For the text-containing cell, return its midpoint in (x, y) coordinate format. 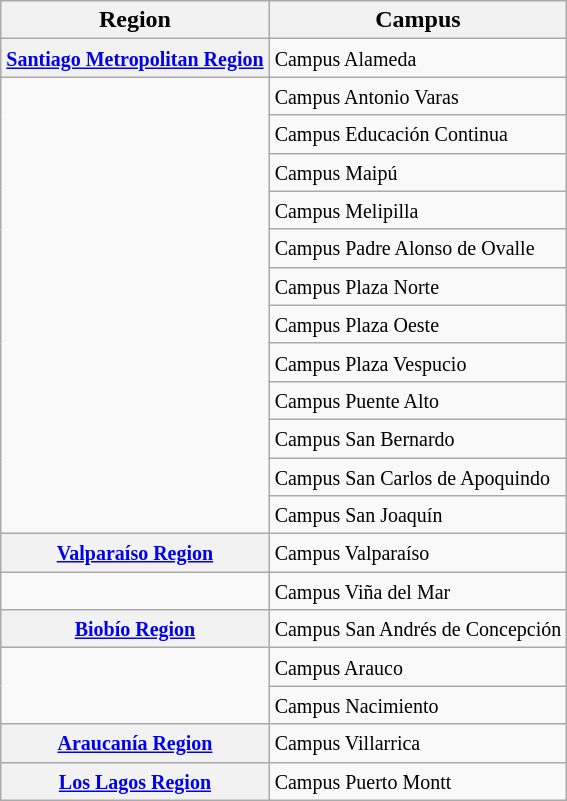
Campus Plaza Vespucio (418, 362)
Campus Alameda (418, 58)
Campus Arauco (418, 667)
Campus Maipú (418, 172)
Campus Educación Continua (418, 134)
Campus Melipilla (418, 210)
Valparaíso Region (135, 553)
Campus Plaza Oeste (418, 324)
Campus Puerto Montt (418, 781)
Biobío Region (135, 629)
Campus Padre Alonso de Ovalle (418, 248)
Campus San Carlos de Apoquindo (418, 477)
Campus Antonio Varas (418, 96)
Region (135, 20)
Campus San Andrés de Concepción (418, 629)
Los Lagos Region (135, 781)
Campus San Joaquín (418, 515)
Campus (418, 20)
Campus Plaza Norte (418, 286)
Campus Nacimiento (418, 705)
Campus Villarrica (418, 743)
Campus San Bernardo (418, 438)
Campus Viña del Mar (418, 591)
Campus Puente Alto (418, 400)
Santiago Metropolitan Region (135, 58)
Campus Valparaíso (418, 553)
Araucanía Region (135, 743)
